Output the [X, Y] coordinate of the center of the cell containing the given text.  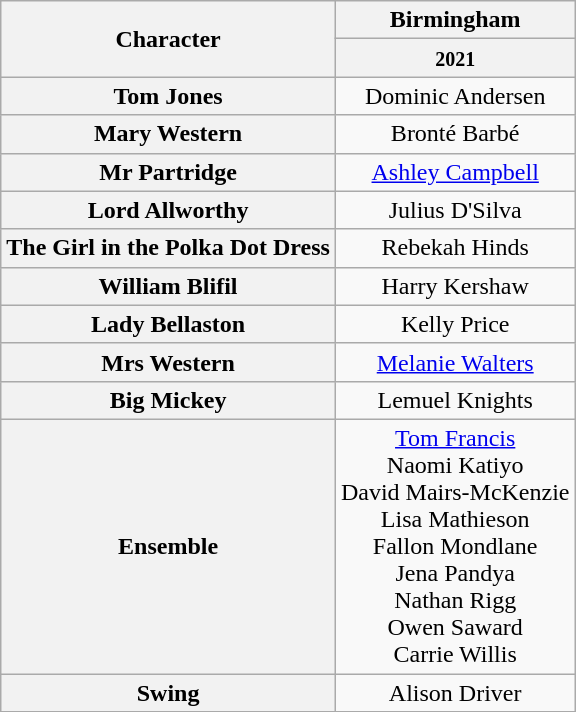
2021 [455, 58]
Birmingham [455, 20]
Big Mickey [168, 400]
Ashley Campbell [455, 172]
Alison Driver [455, 693]
William Blifil [168, 286]
Dominic Andersen [455, 96]
Mary Western [168, 134]
Bronté Barbé [455, 134]
Ensemble [168, 546]
Melanie Walters [455, 362]
Rebekah Hinds [455, 248]
Character [168, 39]
Lord Allworthy [168, 210]
Lemuel Knights [455, 400]
Tom Jones [168, 96]
Kelly Price [455, 324]
Mr Partridge [168, 172]
Swing [168, 693]
The Girl in the Polka Dot Dress [168, 248]
Mrs Western [168, 362]
Harry Kershaw [455, 286]
Tom Francis Naomi Katiyo David Mairs-McKenzie Lisa Mathieson Fallon Mondlane Jena Pandya Nathan Rigg Owen Saward Carrie Willis [455, 546]
Lady Bellaston [168, 324]
Julius D'Silva [455, 210]
